Pinpoint the cell where the given text exists, returning its [x, y] midpoint coordinate. 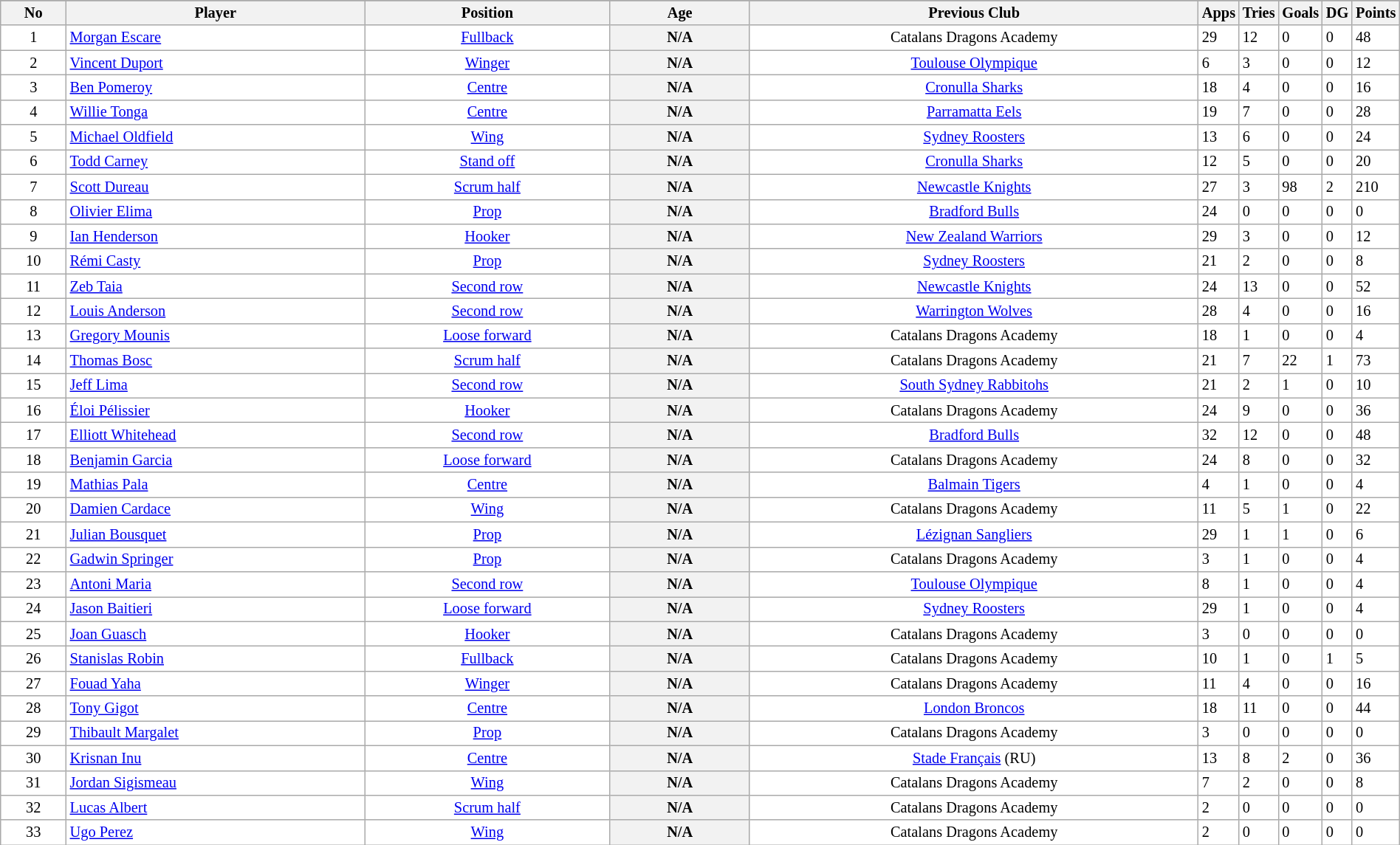
Éloi Pélissier [216, 410]
31 [34, 783]
Tony Gigot [216, 708]
Balmain Tigers [974, 485]
Benjamin Garcia [216, 460]
Ian Henderson [216, 236]
Apps [1218, 13]
Vincent Duport [216, 63]
Previous Club [974, 13]
25 [34, 634]
44 [1376, 708]
98 [1300, 187]
Louis Anderson [216, 311]
Jordan Sigismeau [216, 783]
210 [1376, 187]
Rémi Casty [216, 261]
Willie Tonga [216, 112]
Todd Carney [216, 162]
DG [1337, 13]
33 [34, 832]
Elliott Whitehead [216, 435]
Morgan Escare [216, 38]
South Sydney Rabbitohs [974, 385]
Gadwin Springer [216, 559]
New Zealand Warriors [974, 236]
Ben Pomeroy [216, 87]
Olivier Elima [216, 212]
26 [34, 658]
Zeb Taia [216, 286]
Scott Dureau [216, 187]
Parramatta Eels [974, 112]
Goals [1300, 13]
Mathias Pala [216, 485]
Gregory Mounis [216, 336]
No [34, 13]
Jeff Lima [216, 385]
Tries [1258, 13]
Position [487, 13]
Warrington Wolves [974, 311]
Stanislas Robin [216, 658]
30 [34, 758]
52 [1376, 286]
Stade Français (RU) [974, 758]
17 [34, 435]
London Broncos [974, 708]
Damien Cardace [216, 509]
Age [679, 13]
Krisnan Inu [216, 758]
15 [34, 385]
Ugo Perez [216, 832]
Points [1376, 13]
Fouad Yaha [216, 683]
23 [34, 584]
73 [1376, 361]
Michael Oldfield [216, 137]
Lucas Albert [216, 807]
Joan Guasch [216, 634]
Jason Baitieri [216, 609]
Thibault Margalet [216, 733]
Lézignan Sangliers [974, 534]
Julian Bousquet [216, 534]
Player [216, 13]
14 [34, 361]
Thomas Bosc [216, 361]
Antoni Maria [216, 584]
Stand off [487, 162]
